Search for the cell housing the specified text and yield its (X, Y) center coordinate. 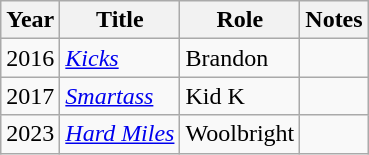
Smartass (120, 96)
2016 (30, 58)
Brandon (240, 58)
Hard Miles (120, 134)
Notes (334, 20)
Kid K (240, 96)
Year (30, 20)
2023 (30, 134)
2017 (30, 96)
Title (120, 20)
Kicks (120, 58)
Woolbright (240, 134)
Role (240, 20)
